Search for the cell housing the specified text and yield its (x, y) center coordinate. 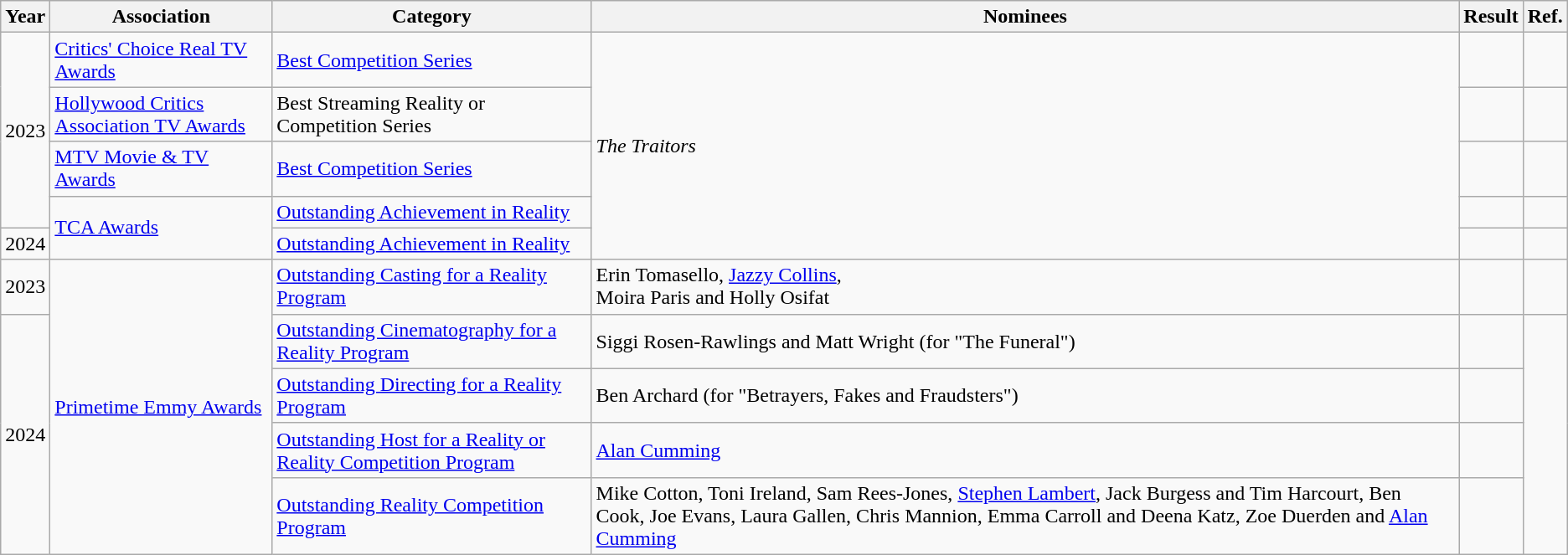
Hollywood Critics Association TV Awards (161, 114)
MTV Movie & TV Awards (161, 169)
Category (432, 17)
Critics' Choice Real TV Awards (161, 60)
Year (25, 17)
Association (161, 17)
Outstanding Reality Competition Program (432, 516)
Alan Cumming (1025, 450)
Best Streaming Reality or Competition Series (432, 114)
Primetime Emmy Awards (161, 407)
The Traitors (1025, 146)
Erin Tomasello, Jazzy Collins,Moira Paris and Holly Osifat (1025, 286)
Siggi Rosen-Rawlings and Matt Wright (for "The Funeral") (1025, 342)
TCA Awards (161, 228)
Ref. (1545, 17)
Outstanding Directing for a Reality Program (432, 395)
Ben Archard (for "Betrayers, Fakes and Fraudsters") (1025, 395)
Nominees (1025, 17)
Outstanding Cinematography for a Reality Program (432, 342)
Outstanding Host for a Reality or Reality Competition Program (432, 450)
Outstanding Casting for a Reality Program (432, 286)
Result (1491, 17)
